Return (x, y) of the center of cell containing provided text 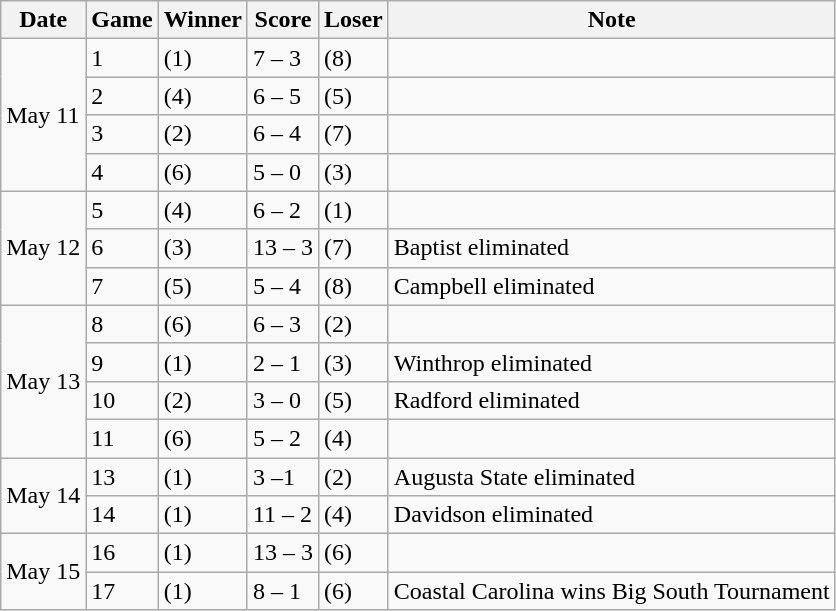
3 – 0 (282, 400)
7 (122, 286)
6 – 5 (282, 96)
Coastal Carolina wins Big South Tournament (612, 591)
Campbell eliminated (612, 286)
Note (612, 20)
16 (122, 553)
6 – 2 (282, 210)
11 – 2 (282, 515)
May 12 (44, 248)
Loser (354, 20)
2 (122, 96)
2 – 1 (282, 362)
9 (122, 362)
6 (122, 248)
8 (122, 324)
4 (122, 172)
3 –1 (282, 477)
5 – 2 (282, 438)
May 14 (44, 496)
May 13 (44, 381)
17 (122, 591)
Game (122, 20)
7 – 3 (282, 58)
Score (282, 20)
Winner (202, 20)
May 11 (44, 115)
3 (122, 134)
13 (122, 477)
Date (44, 20)
1 (122, 58)
6 – 3 (282, 324)
8 – 1 (282, 591)
Winthrop eliminated (612, 362)
10 (122, 400)
Augusta State eliminated (612, 477)
14 (122, 515)
May 15 (44, 572)
5 (122, 210)
Baptist eliminated (612, 248)
11 (122, 438)
5 – 0 (282, 172)
6 – 4 (282, 134)
5 – 4 (282, 286)
Davidson eliminated (612, 515)
Radford eliminated (612, 400)
